From the cell containing the given text, extract its center point as [X, Y] coordinate. 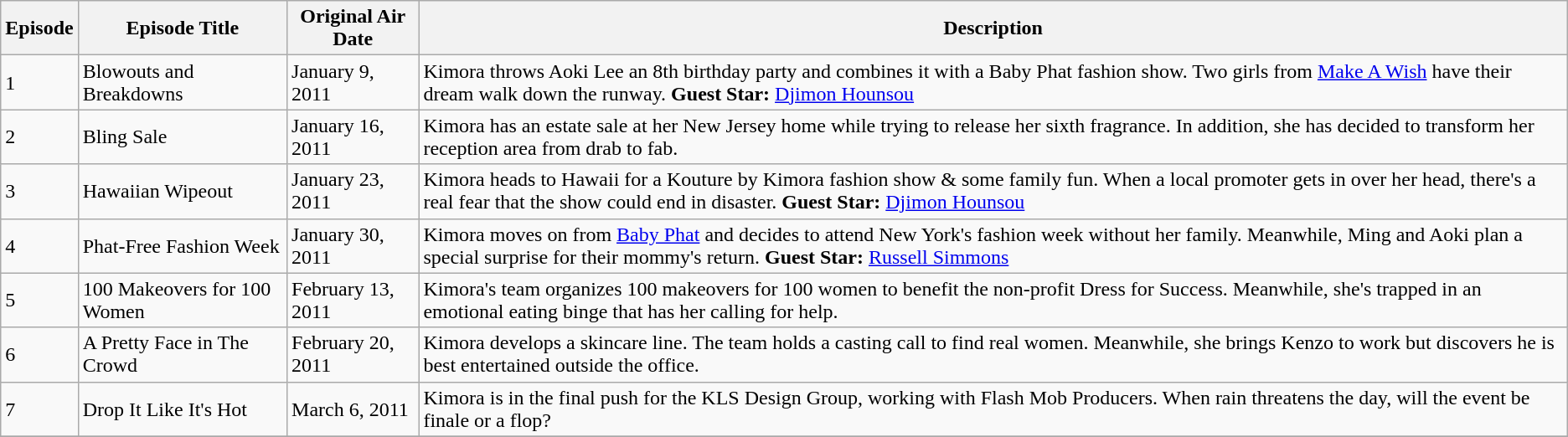
1 [39, 82]
100 Makeovers for 100 Women [183, 300]
Description [993, 28]
A Pretty Face in The Crowd [183, 355]
7 [39, 409]
February 20, 2011 [353, 355]
January 16, 2011 [353, 137]
Episode Title [183, 28]
Drop It Like It's Hot [183, 409]
6 [39, 355]
January 30, 2011 [353, 246]
Hawaiian Wipeout [183, 191]
3 [39, 191]
5 [39, 300]
Bling Sale [183, 137]
2 [39, 137]
4 [39, 246]
February 13, 2011 [353, 300]
Original Air Date [353, 28]
Episode [39, 28]
Phat-Free Fashion Week [183, 246]
January 9, 2011 [353, 82]
January 23, 2011 [353, 191]
March 6, 2011 [353, 409]
Blowouts and Breakdowns [183, 82]
